Identify which cell holds the provided text, then report its [X, Y] central coordinate. 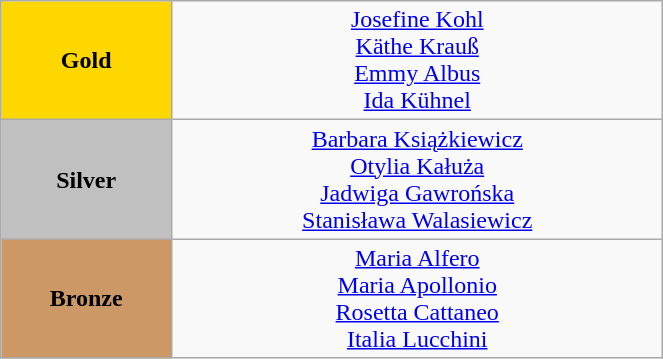
Maria AlferoMaria ApollonioRosetta CattaneoItalia Lucchini [418, 298]
Bronze [86, 298]
Barbara KsiążkiewiczOtylia KałużaJadwiga GawrońskaStanisława Walasiewicz [418, 180]
Gold [86, 60]
Silver [86, 180]
Josefine KohlKäthe KraußEmmy AlbusIda Kühnel [418, 60]
